For the text-containing cell, return its midpoint in (X, Y) coordinate format. 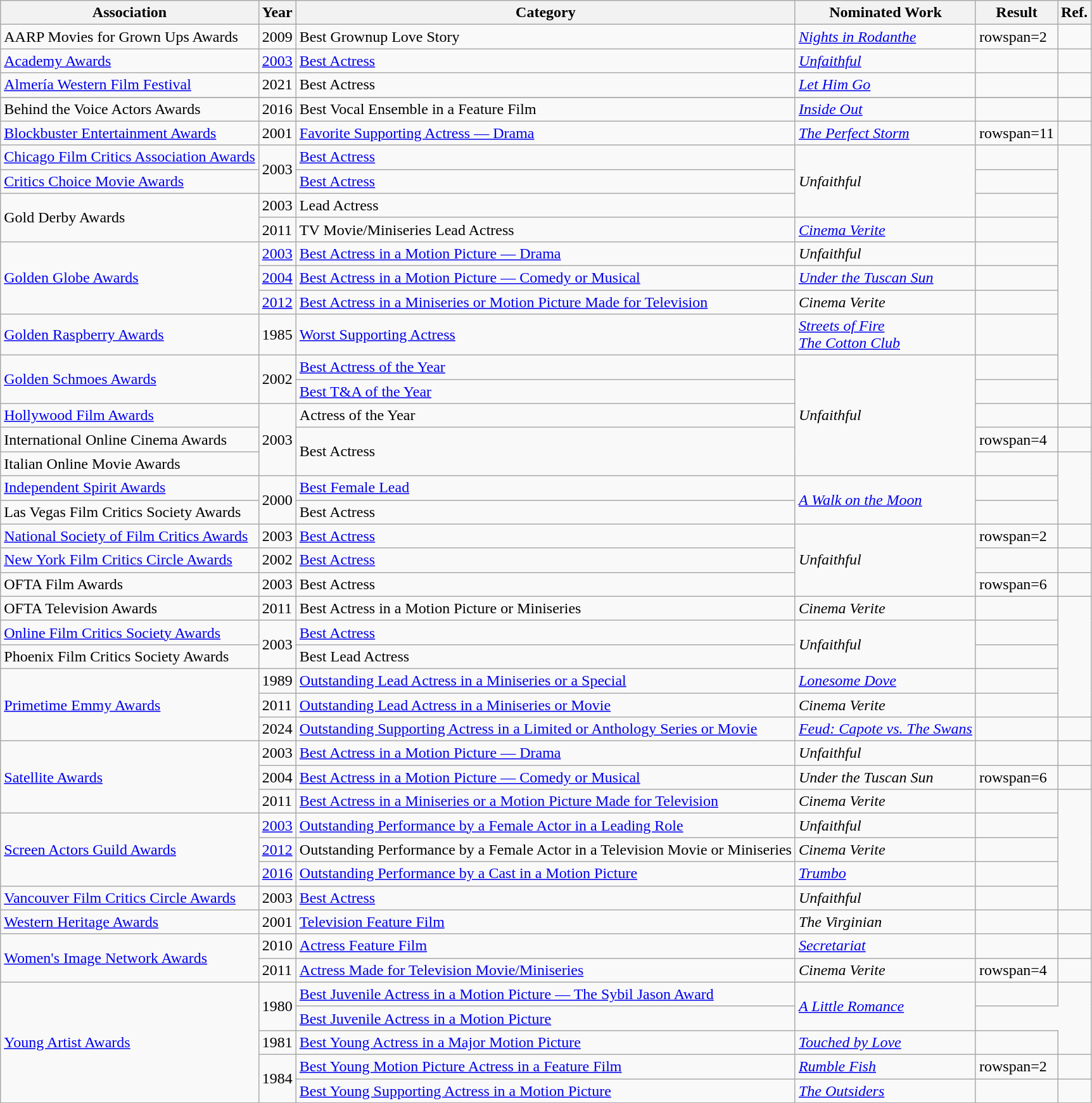
Italian Online Movie Awards (130, 464)
Favorite Supporting Actress — Drama (545, 133)
Chicago Film Critics Association Awards (130, 157)
Las Vegas Film Critics Society Awards (130, 512)
New York Film Critics Circle Awards (130, 560)
Best Actress in a Miniseries or a Motion Picture Made for Television (545, 801)
Golden Globe Awards (130, 277)
Nominated Work (886, 13)
OFTA Television Awards (130, 608)
Golden Schmoes Awards (130, 379)
Hollywood Film Awards (130, 416)
Result (1016, 13)
Women's Image Network Awards (130, 958)
Best T&A of the Year (545, 392)
Lead Actress (545, 205)
Outstanding Performance by a Female Actor in a Leading Role (545, 826)
A Little Romance (886, 1006)
Critics Choice Movie Awards (130, 181)
Ref. (1074, 13)
Let Him Go (886, 85)
Best Actress in a Miniseries or Motion Picture Made for Television (545, 302)
Year (277, 13)
The Perfect Storm (886, 133)
Worst Supporting Actress (545, 335)
Satellite Awards (130, 777)
Best Vocal Ensemble in a Feature Film (545, 109)
TV Movie/Miniseries Lead Actress (545, 229)
1980 (277, 1006)
Young Artist Awards (130, 1042)
Almería Western Film Festival (130, 85)
Outstanding Supporting Actress in a Limited or Anthology Series or Movie (545, 729)
Outstanding Performance by a Cast in a Motion Picture (545, 874)
Best Young Motion Picture Actress in a Feature Film (545, 1066)
The Outsiders (886, 1090)
Nights in Rodanthe (886, 37)
Best Juvenile Actress in a Motion Picture (545, 1018)
Trumbo (886, 874)
1981 (277, 1042)
Best Female Lead (545, 488)
Actress Made for Television Movie/Miniseries (545, 970)
Primetime Emmy Awards (130, 705)
Independent Spirit Awards (130, 488)
Lonesome Dove (886, 680)
Streets of FireThe Cotton Club (886, 335)
Outstanding Performance by a Female Actor in a Television Movie or Miniseries (545, 850)
2009 (277, 37)
Golden Raspberry Awards (130, 335)
1985 (277, 335)
Secretariat (886, 946)
Online Film Critics Society Awards (130, 632)
Western Heritage Awards (130, 922)
Television Feature Film (545, 922)
Behind the Voice Actors Awards (130, 109)
Best Actress of the Year (545, 367)
International Online Cinema Awards (130, 440)
Feud: Capote vs. The Swans (886, 729)
Touched by Love (886, 1042)
2024 (277, 729)
Best Young Supporting Actress in a Motion Picture (545, 1090)
Best Grownup Love Story (545, 37)
The Virginian (886, 922)
2010 (277, 946)
Rumble Fish (886, 1066)
Actress of the Year (545, 416)
A Walk on the Moon (886, 500)
Academy Awards (130, 61)
Best Juvenile Actress in a Motion Picture — The Sybil Jason Award (545, 994)
OFTA Film Awards (130, 584)
Screen Actors Guild Awards (130, 850)
Best Actress in a Motion Picture or Miniseries (545, 608)
1984 (277, 1078)
Best Lead Actress (545, 656)
2000 (277, 500)
Outstanding Lead Actress in a Miniseries or a Special (545, 680)
rowspan=11 (1016, 133)
Best Young Actress in a Major Motion Picture (545, 1042)
Phoenix Film Critics Society Awards (130, 656)
Category (545, 13)
Association (130, 13)
Vancouver Film Critics Circle Awards (130, 898)
AARP Movies for Grown Ups Awards (130, 37)
National Society of Film Critics Awards (130, 536)
Blockbuster Entertainment Awards (130, 133)
1989 (277, 680)
Gold Derby Awards (130, 217)
2021 (277, 85)
Actress Feature Film (545, 946)
Inside Out (886, 109)
Outstanding Lead Actress in a Miniseries or Movie (545, 705)
